For the text-containing cell, return its midpoint in (x, y) coordinate format. 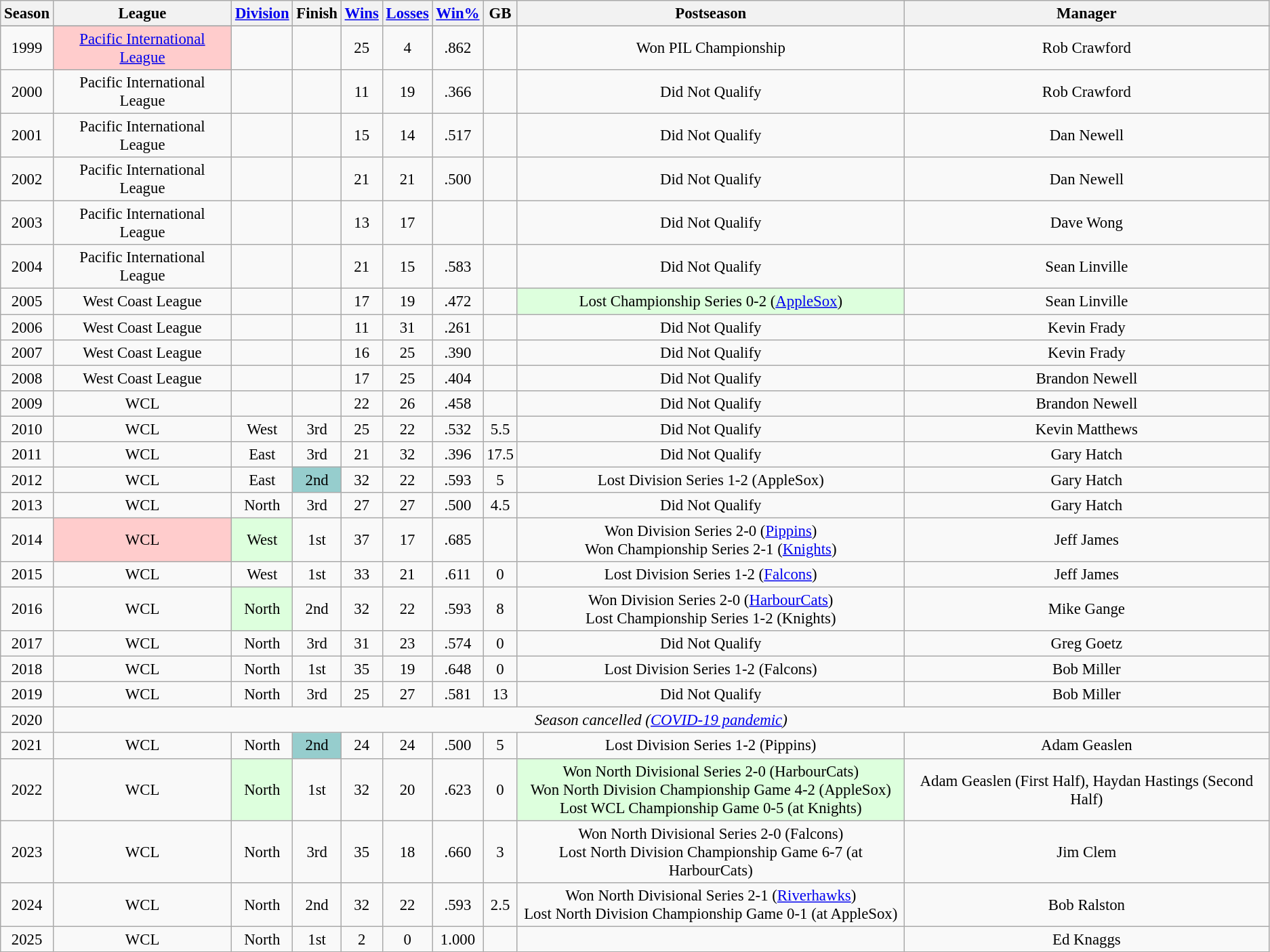
Won PIL Championship (710, 49)
.660 (458, 852)
2022 (27, 789)
4 (407, 49)
Postseason (710, 14)
2019 (27, 695)
20 (407, 789)
16 (362, 352)
Jim Clem (1086, 852)
Won North Divisional Series 2-0 (Falcons) Lost North Division Championship Game 6-7 (at HarbourCats) (710, 852)
Mike Gange (1086, 610)
Adam Geaslen (First Half), Haydan Hastings (Second Half) (1086, 789)
1999 (27, 49)
37 (362, 539)
.261 (458, 327)
.472 (458, 302)
.862 (458, 49)
2004 (27, 267)
.611 (458, 575)
.581 (458, 695)
Ed Knaggs (1086, 939)
2006 (27, 327)
2024 (27, 904)
2010 (27, 429)
3 (500, 852)
Losses (407, 14)
.366 (458, 92)
2025 (27, 939)
2016 (27, 610)
Season cancelled (COVID-19 pandemic) (661, 720)
Kevin Matthews (1086, 429)
Win% (458, 14)
League (142, 14)
2013 (27, 505)
.583 (458, 267)
.623 (458, 789)
Greg Goetz (1086, 644)
Lost Championship Series 0-2 (AppleSox) (710, 302)
26 (407, 403)
2012 (27, 480)
2018 (27, 669)
4.5 (500, 505)
Season (27, 14)
2023 (27, 852)
Bob Ralston (1086, 904)
.685 (458, 539)
2011 (27, 455)
Division (262, 14)
2021 (27, 746)
.396 (458, 455)
.404 (458, 378)
Won Division Series 2-0 (HarbourCats) Lost Championship Series 1-2 (Knights) (710, 610)
GB (500, 14)
Manager (1086, 14)
Won North Divisional Series 2-0 (HarbourCats) Won North Division Championship Game 4-2 (AppleSox) Lost WCL Championship Game 0-5 (at Knights) (710, 789)
Dave Wong (1086, 224)
Won Division Series 2-0 (Pippins) Won Championship Series 2-1 (Knights) (710, 539)
Adam Geaslen (1086, 746)
.458 (458, 403)
2009 (27, 403)
2007 (27, 352)
2003 (27, 224)
.574 (458, 644)
2005 (27, 302)
2015 (27, 575)
2000 (27, 92)
23 (407, 644)
2014 (27, 539)
.390 (458, 352)
.517 (458, 136)
33 (362, 575)
Wins (362, 14)
Won North Divisional Series 2-1 (Riverhawks) Lost North Division Championship Game 0-1 (at AppleSox) (710, 904)
2.5 (500, 904)
2 (362, 939)
2008 (27, 378)
8 (500, 610)
2020 (27, 720)
18 (407, 852)
Lost Division Series 1-2 (AppleSox) (710, 480)
17.5 (500, 455)
5.5 (500, 429)
2017 (27, 644)
.532 (458, 429)
Finish (317, 14)
2002 (27, 179)
Lost Division Series 1-2 (Pippins) (710, 746)
2001 (27, 136)
14 (407, 136)
1.000 (458, 939)
.648 (458, 669)
